For the text-containing cell, return its midpoint in (x, y) coordinate format. 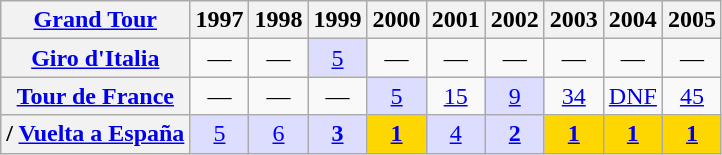
1999 (338, 20)
34 (574, 96)
/ Vuelta a España (96, 134)
15 (456, 96)
1998 (278, 20)
9 (514, 96)
2004 (632, 20)
DNF (632, 96)
2005 (692, 20)
3 (338, 134)
2003 (574, 20)
4 (456, 134)
2001 (456, 20)
1997 (220, 20)
Tour de France (96, 96)
2 (514, 134)
Giro d'Italia (96, 58)
45 (692, 96)
6 (278, 134)
Grand Tour (96, 20)
2000 (396, 20)
2002 (514, 20)
